Return the [x, y] coordinate for the center point of the cell that contains the specified text.  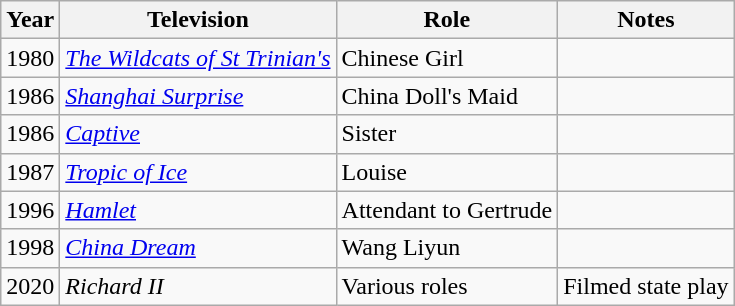
Tropic of Ice [198, 172]
Hamlet [198, 210]
Wang Liyun [447, 248]
Television [198, 20]
Attendant to Gertrude [447, 210]
Notes [646, 20]
Sister [447, 134]
1996 [30, 210]
1980 [30, 58]
2020 [30, 286]
Louise [447, 172]
Shanghai Surprise [198, 96]
Various roles [447, 286]
Captive [198, 134]
The Wildcats of St Trinian's [198, 58]
Year [30, 20]
1987 [30, 172]
China Doll's Maid [447, 96]
Richard II [198, 286]
Filmed state play [646, 286]
China Dream [198, 248]
1998 [30, 248]
Role [447, 20]
Chinese Girl [447, 58]
